Pinpoint the cell where the given text exists, returning its (X, Y) midpoint coordinate. 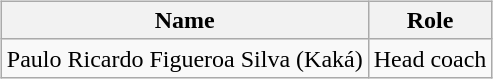
Paulo Ricardo Figueroa Silva (Kaká) (184, 58)
Name (184, 20)
Role (430, 20)
Head coach (430, 58)
